From the cell containing the given text, extract its center point as (x, y) coordinate. 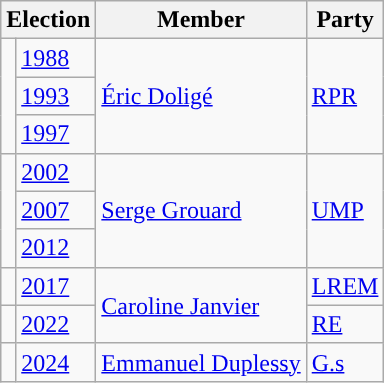
2017 (56, 286)
1988 (56, 58)
Éric Doligé (201, 96)
G.s (345, 362)
2002 (56, 172)
Election (48, 20)
1993 (56, 96)
1997 (56, 134)
2024 (56, 362)
2012 (56, 248)
UMP (345, 210)
2007 (56, 210)
2022 (56, 324)
Caroline Janvier (201, 305)
LREM (345, 286)
Serge Grouard (201, 210)
Emmanuel Duplessy (201, 362)
RE (345, 324)
Member (201, 20)
Party (345, 20)
RPR (345, 96)
